Find where the given text appears and provide that cell's center as (X, Y) coordinate. 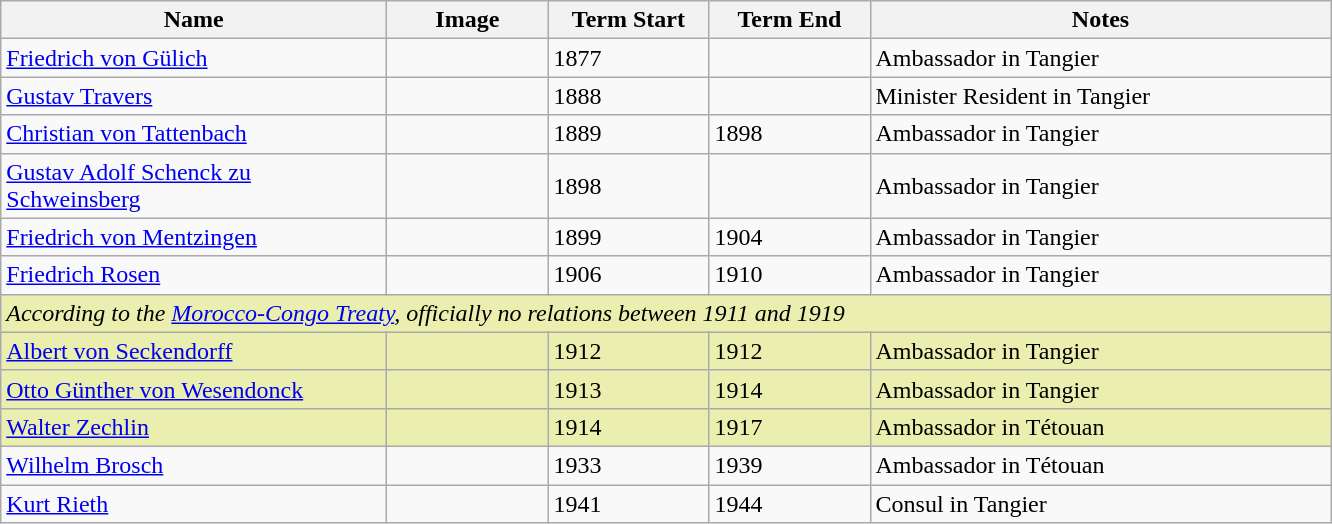
Wilhelm Brosch (194, 465)
Otto Günther von Wesendonck (194, 389)
Friedrich von Gülich (194, 58)
Name (194, 20)
1913 (628, 389)
1944 (790, 503)
Term End (790, 20)
1933 (628, 465)
Albert von Seckendorff (194, 351)
Minister Resident in Tangier (1100, 96)
1877 (628, 58)
Gustav Travers (194, 96)
1906 (628, 275)
According to the Morocco-Congo Treaty, officially no relations between 1911 and 1919 (666, 313)
Term Start (628, 20)
1910 (790, 275)
Kurt Rieth (194, 503)
1888 (628, 96)
Gustav Adolf Schenck zu Schweinsberg (194, 186)
1889 (628, 134)
Notes (1100, 20)
Walter Zechlin (194, 427)
Christian von Tattenbach (194, 134)
Friedrich Rosen (194, 275)
1941 (628, 503)
1939 (790, 465)
Friedrich von Mentzingen (194, 237)
1917 (790, 427)
1904 (790, 237)
Image (468, 20)
1899 (628, 237)
Consul in Tangier (1100, 503)
